Search for the cell housing the specified text and yield its [x, y] center coordinate. 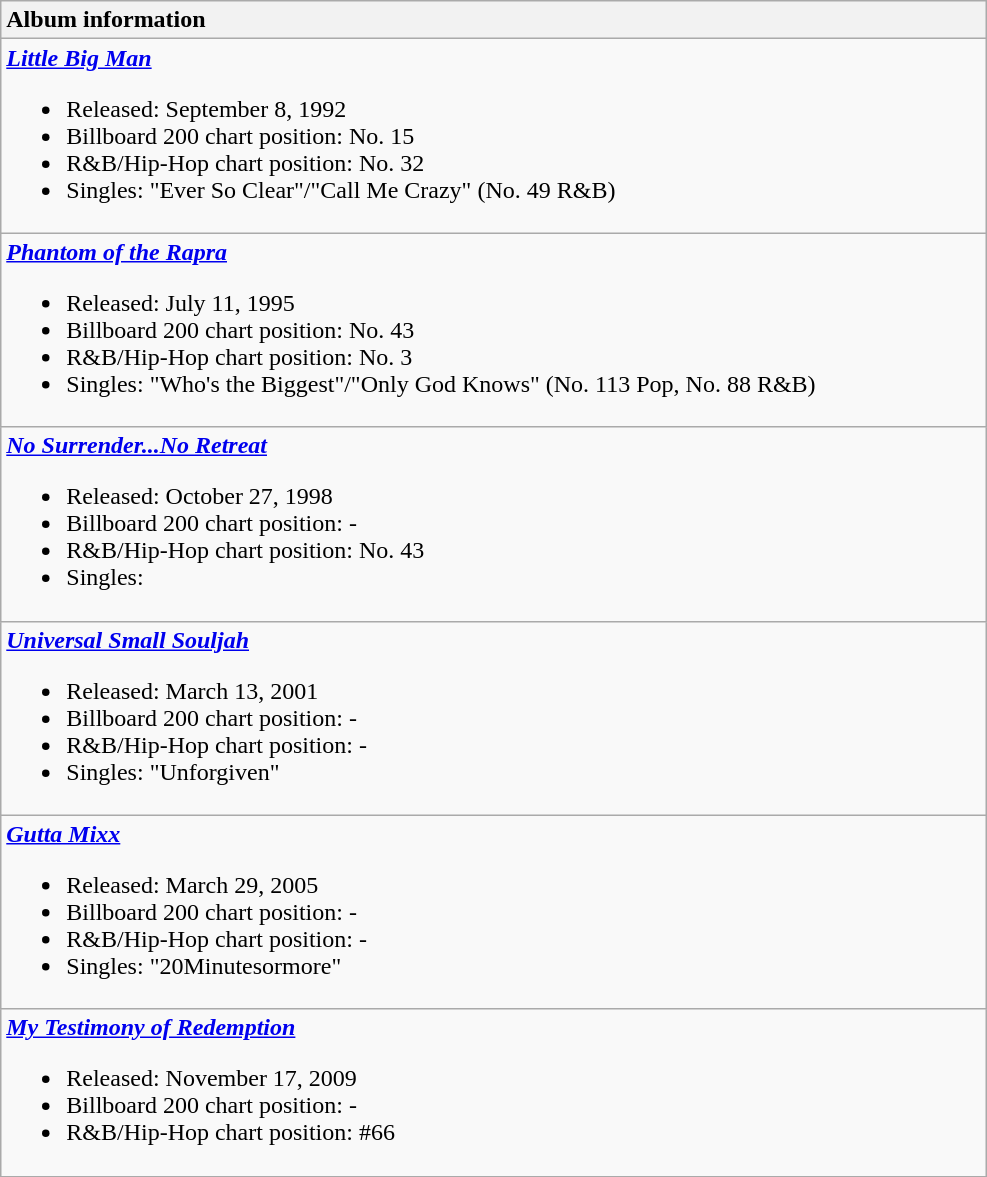
Gutta MixxReleased: March 29, 2005Billboard 200 chart position: -R&B/Hip-Hop chart position: -Singles: "20Minutesormore" [494, 912]
Universal Small SouljahReleased: March 13, 2001Billboard 200 chart position: -R&B/Hip-Hop chart position: -Singles: "Unforgiven" [494, 718]
Album information [494, 20]
My Testimony of RedemptionReleased: November 17, 2009Billboard 200 chart position: -R&B/Hip-Hop chart position: #66 [494, 1092]
No Surrender...No RetreatReleased: October 27, 1998Billboard 200 chart position: -R&B/Hip-Hop chart position: No. 43Singles: [494, 524]
